Output the [X, Y] coordinate of the center of the cell containing the given text.  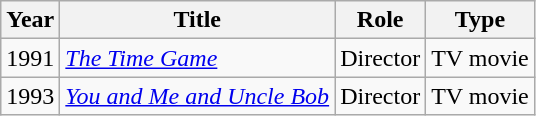
Type [480, 20]
Year [30, 20]
Title [198, 20]
The Time Game [198, 58]
1991 [30, 58]
Role [380, 20]
1993 [30, 96]
You and Me and Uncle Bob [198, 96]
